Capture the cell that displays the provided text and extract its [x, y] central coordinate. 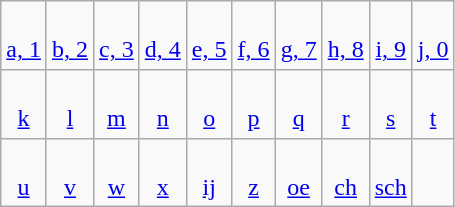
ch [346, 172]
r [346, 104]
a, 1 [24, 36]
sch [390, 172]
s [390, 104]
u [24, 172]
n [162, 104]
m [117, 104]
oe [298, 172]
f, 6 [254, 36]
v [70, 172]
p [254, 104]
q [298, 104]
b, 2 [70, 36]
o [209, 104]
z [254, 172]
c, 3 [117, 36]
ij [209, 172]
l [70, 104]
h, 8 [346, 36]
e, 5 [209, 36]
g, 7 [298, 36]
w [117, 172]
d, 4 [162, 36]
i, 9 [390, 36]
j, 0 [433, 36]
t [433, 104]
k [24, 104]
x [162, 172]
